Determine the (x, y) coordinate at the center of the cell enclosing the given text.  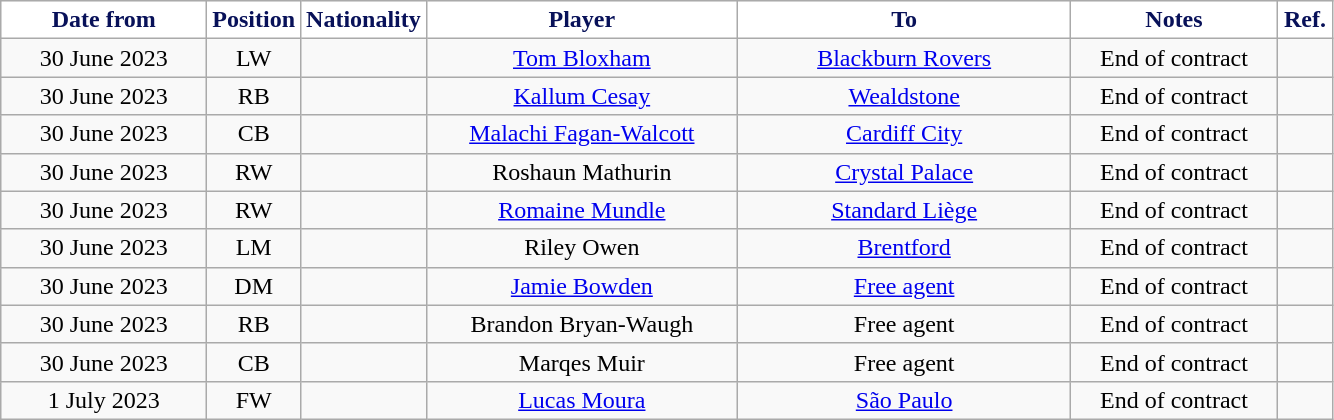
Marqes Muir (582, 362)
Wealdstone (904, 96)
Nationality (364, 20)
Roshaun Mathurin (582, 172)
Notes (1174, 20)
Riley Owen (582, 248)
To (904, 20)
Kallum Cesay (582, 96)
Position (254, 20)
DM (254, 286)
Brandon Bryan-Waugh (582, 324)
LM (254, 248)
Tom Bloxham (582, 58)
Lucas Moura (582, 400)
Crystal Palace (904, 172)
Cardiff City (904, 134)
São Paulo (904, 400)
Date from (104, 20)
LW (254, 58)
Brentford (904, 248)
Ref. (1305, 20)
Romaine Mundle (582, 210)
Player (582, 20)
1 July 2023 (104, 400)
Malachi Fagan-Walcott (582, 134)
FW (254, 400)
Standard Liège (904, 210)
Blackburn Rovers (904, 58)
Jamie Bowden (582, 286)
